Provide the [x, y] coordinate of the cell's center where the given text is located.  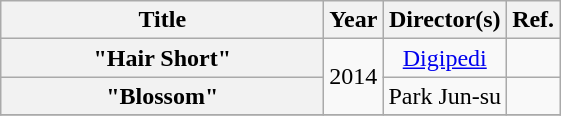
Director(s) [445, 20]
Ref. [534, 20]
Title [162, 20]
Digipedi [445, 58]
"Hair Short" [162, 58]
Year [354, 20]
"Blossom" [162, 96]
2014 [354, 77]
Park Jun-su [445, 96]
